Scan for the cell matching the given text and deliver its (X, Y) coordinate at center. 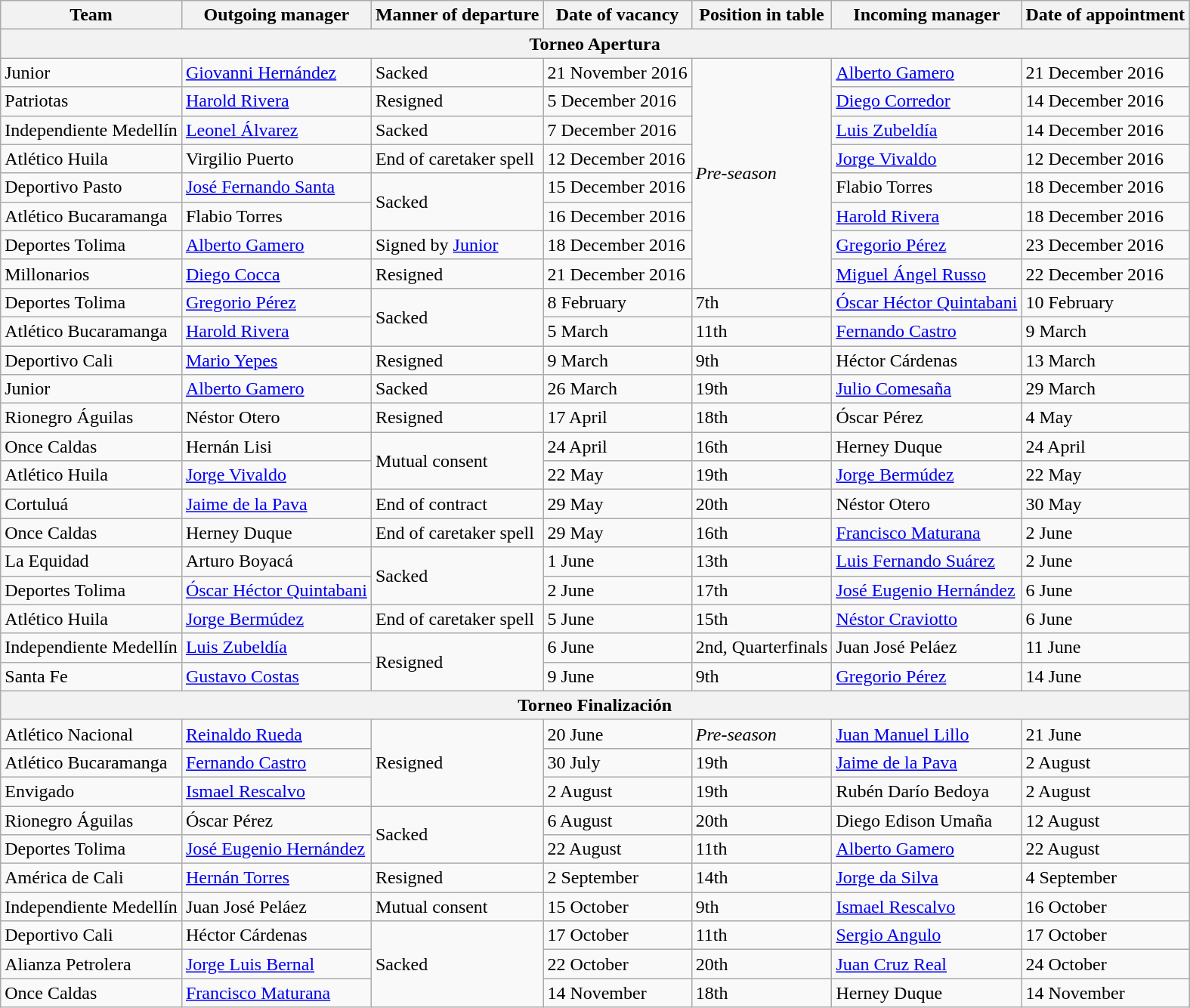
14 June (1105, 676)
1 June (617, 561)
Leonel Álvarez (277, 130)
Incoming manager (926, 15)
Hernán Lisi (277, 447)
23 December 2016 (1105, 245)
Juan Cruz Real (926, 964)
Juan Manuel Lillo (926, 734)
16 October (1105, 907)
15 December 2016 (617, 187)
Giovanni Hernández (277, 73)
Gustavo Costas (277, 676)
21 June (1105, 734)
Jorge da Silva (926, 878)
22 October (617, 964)
José Fernando Santa (277, 187)
15 October (617, 907)
17th (762, 590)
4 September (1105, 878)
Santa Fe (91, 676)
11 June (1105, 648)
Virgilio Puerto (277, 159)
Diego Cocca (277, 274)
6 August (617, 820)
Arturo Boyacá (277, 561)
7 December 2016 (617, 130)
30 July (617, 762)
Millonarios (91, 274)
Cortuluá (91, 504)
Reinaldo Rueda (277, 734)
16 December 2016 (617, 216)
Julio Comesaña (926, 389)
Signed by Junior (456, 245)
Mario Yepes (277, 360)
Manner of departure (456, 15)
15th (762, 619)
29 March (1105, 389)
26 March (617, 389)
Team (91, 15)
12 August (1105, 820)
End of contract (456, 504)
Luis Fernando Suárez (926, 561)
24 October (1105, 964)
21 November 2016 (617, 73)
Miguel Ángel Russo (926, 274)
8 February (617, 302)
Rubén Darío Bedoya (926, 791)
Alianza Petrolera (91, 964)
9 June (617, 676)
Jorge Luis Bernal (277, 964)
13th (762, 561)
20 June (617, 734)
5 December 2016 (617, 101)
22 December 2016 (1105, 274)
2 September (617, 878)
Date of vacancy (617, 15)
Outgoing manager (277, 15)
Diego Edison Umaña (926, 820)
Diego Corredor (926, 101)
7th (762, 302)
Deportivo Pasto (91, 187)
30 May (1105, 504)
Néstor Craviotto (926, 619)
Atlético Nacional (91, 734)
Hernán Torres (277, 878)
Envigado (91, 791)
5 March (617, 331)
Torneo Finalización (595, 705)
13 March (1105, 360)
17 April (617, 418)
Date of appointment (1105, 15)
4 May (1105, 418)
Torneo Apertura (595, 44)
14th (762, 878)
La Equidad (91, 561)
América de Cali (91, 878)
Sergio Angulo (926, 935)
5 June (617, 619)
2nd, Quarterfinals (762, 648)
Position in table (762, 15)
10 February (1105, 302)
Patriotas (91, 101)
